Output the [x, y] coordinate of the center of the cell containing the given text.  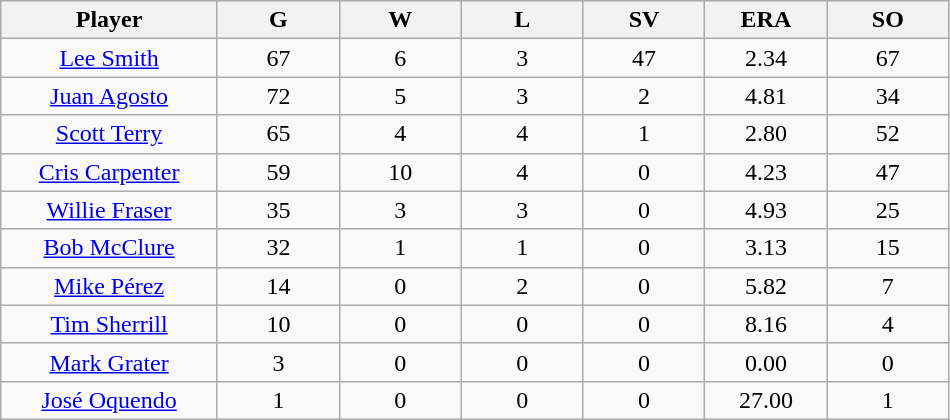
15 [888, 248]
14 [278, 286]
José Oquendo [110, 400]
25 [888, 210]
32 [278, 248]
ERA [766, 20]
5 [400, 96]
Player [110, 20]
W [400, 20]
3.13 [766, 248]
34 [888, 96]
Mark Grater [110, 362]
5.82 [766, 286]
G [278, 20]
4.23 [766, 172]
Lee Smith [110, 58]
2.34 [766, 58]
2.80 [766, 134]
Willie Fraser [110, 210]
65 [278, 134]
72 [278, 96]
SO [888, 20]
59 [278, 172]
Cris Carpenter [110, 172]
Bob McClure [110, 248]
6 [400, 58]
0.00 [766, 362]
4.93 [766, 210]
Juan Agosto [110, 96]
L [522, 20]
SV [644, 20]
4.81 [766, 96]
Scott Terry [110, 134]
Tim Sherrill [110, 324]
27.00 [766, 400]
8.16 [766, 324]
52 [888, 134]
35 [278, 210]
Mike Pérez [110, 286]
7 [888, 286]
